Output the (x, y) coordinate of the center of the cell containing the given text.  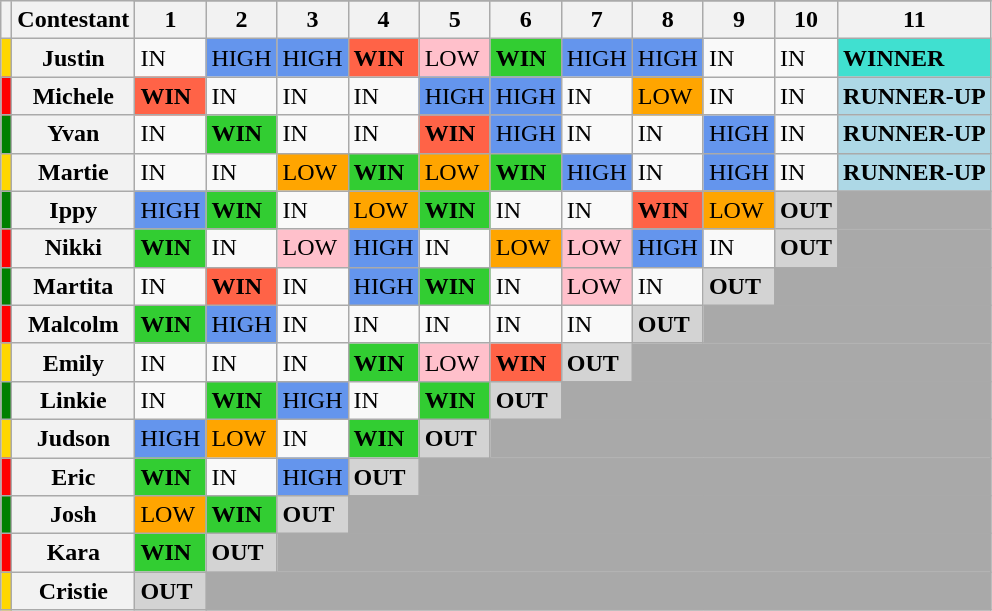
Michele (74, 96)
Nikki (74, 248)
5 (454, 20)
Kara (74, 553)
6 (526, 20)
Yvan (74, 134)
Judson (74, 438)
Emily (74, 362)
4 (384, 20)
10 (806, 20)
7 (596, 20)
9 (738, 20)
Contestant (74, 20)
Cristie (74, 591)
Justin (74, 58)
Martie (74, 172)
Eric (74, 477)
11 (915, 20)
2 (242, 20)
Ippy (74, 210)
Malcolm (74, 324)
WINNER (915, 58)
1 (170, 20)
Martita (74, 286)
8 (668, 20)
Linkie (74, 400)
3 (312, 20)
Josh (74, 515)
